From the cell containing the given text, extract its center point as [X, Y] coordinate. 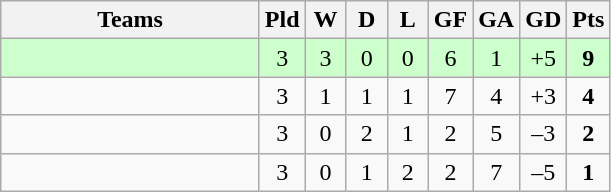
GF [450, 20]
Pts [588, 20]
+5 [544, 58]
–5 [544, 172]
GD [544, 20]
L [408, 20]
–3 [544, 134]
W [326, 20]
Pld [282, 20]
Teams [130, 20]
GA [496, 20]
5 [496, 134]
6 [450, 58]
9 [588, 58]
+3 [544, 96]
D [366, 20]
